From the cell containing the given text, extract its center point as [X, Y] coordinate. 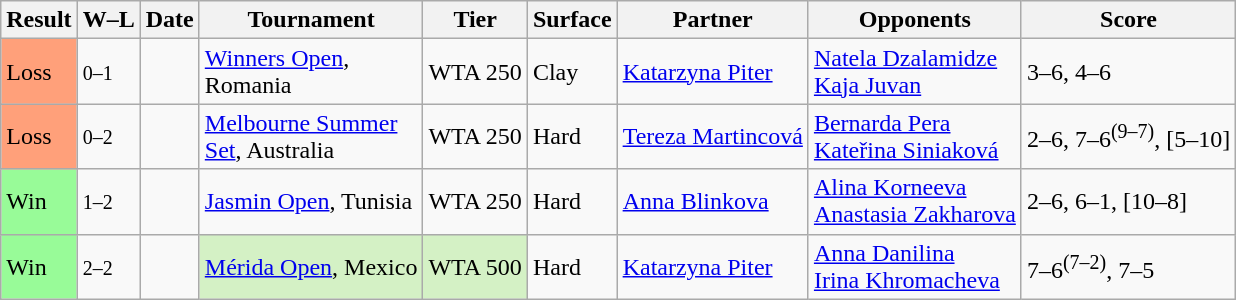
Score [1128, 20]
7–6(7–2), 7–5 [1128, 266]
2–2 [108, 266]
0–1 [108, 72]
1–2 [108, 202]
Tier [475, 20]
Jasmin Open, Tunisia [311, 202]
Partner [712, 20]
Winners Open, Romania [311, 72]
Tournament [311, 20]
Alina Korneeva Anastasia Zakharova [914, 202]
Clay [572, 72]
Date [170, 20]
2–6, 6–1, [10–8] [1128, 202]
2–6, 7–6(9–7), [5–10] [1128, 136]
3–6, 4–6 [1128, 72]
Anna Danilina Irina Khromacheva [914, 266]
WTA 500 [475, 266]
Melbourne Summer Set, Australia [311, 136]
Surface [572, 20]
Mérida Open, Mexico [311, 266]
W–L [108, 20]
Result [39, 20]
Bernarda Pera Kateřina Siniaková [914, 136]
Tereza Martincová [712, 136]
Opponents [914, 20]
0–2 [108, 136]
Anna Blinkova [712, 202]
Natela Dzalamidze Kaja Juvan [914, 72]
